Locate the cell with the specified text and output its (x, y) center coordinate. 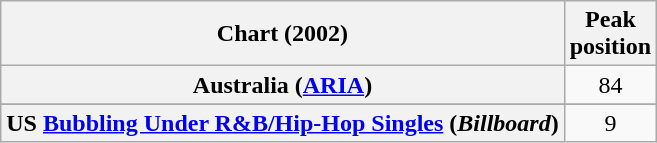
US Bubbling Under R&B/Hip-Hop Singles (Billboard) (282, 123)
9 (610, 123)
Peakposition (610, 34)
84 (610, 85)
Chart (2002) (282, 34)
Australia (ARIA) (282, 85)
